Return [x, y] of the center of cell containing provided text 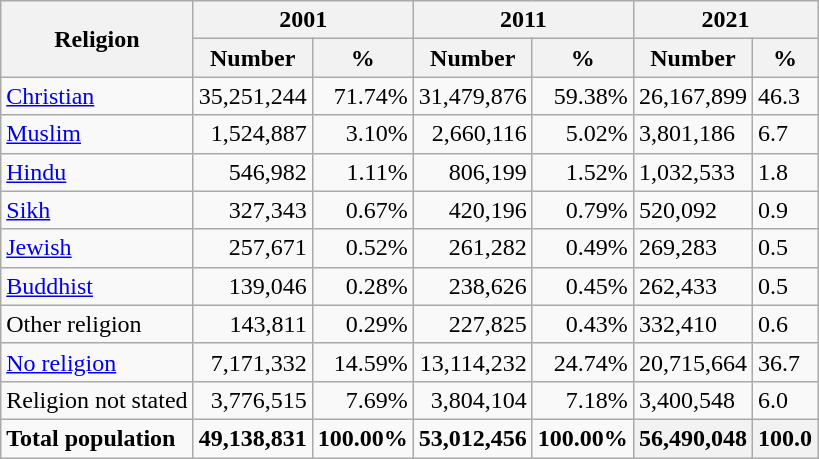
56,490,048 [692, 438]
0.29% [362, 324]
20,715,664 [692, 362]
14.59% [362, 362]
139,046 [252, 286]
2011 [523, 20]
3,776,515 [252, 400]
227,825 [472, 324]
143,811 [252, 324]
1,032,533 [692, 172]
Christian [97, 96]
Muslim [97, 134]
806,199 [472, 172]
0.9 [784, 210]
71.74% [362, 96]
Religion [97, 39]
261,282 [472, 248]
35,251,244 [252, 96]
Religion not stated [97, 400]
546,982 [252, 172]
0.6 [784, 324]
0.67% [362, 210]
3,804,104 [472, 400]
1,524,887 [252, 134]
7.69% [362, 400]
1.11% [362, 172]
0.52% [362, 248]
3.10% [362, 134]
262,433 [692, 286]
257,671 [252, 248]
6.7 [784, 134]
420,196 [472, 210]
0.43% [582, 324]
13,114,232 [472, 362]
238,626 [472, 286]
7,171,332 [252, 362]
Buddhist [97, 286]
2,660,116 [472, 134]
6.0 [784, 400]
327,343 [252, 210]
59.38% [582, 96]
36.7 [784, 362]
Hindu [97, 172]
24.74% [582, 362]
31,479,876 [472, 96]
Jewish [97, 248]
7.18% [582, 400]
Sikh [97, 210]
No religion [97, 362]
332,410 [692, 324]
1.8 [784, 172]
53,012,456 [472, 438]
2001 [303, 20]
269,283 [692, 248]
49,138,831 [252, 438]
46.3 [784, 96]
1.52% [582, 172]
3,801,186 [692, 134]
Other religion [97, 324]
0.49% [582, 248]
100.0 [784, 438]
Total population [97, 438]
0.79% [582, 210]
5.02% [582, 134]
0.45% [582, 286]
0.28% [362, 286]
3,400,548 [692, 400]
2021 [725, 20]
26,167,899 [692, 96]
520,092 [692, 210]
